Output the [x, y] coordinate of the center of the cell containing the given text.  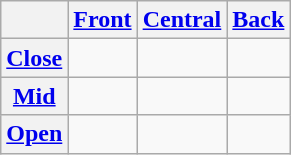
Mid [34, 96]
Central [182, 20]
Open [34, 134]
Front [102, 20]
Close [34, 58]
Back [258, 20]
